Identify which cell holds the provided text, then report its [X, Y] central coordinate. 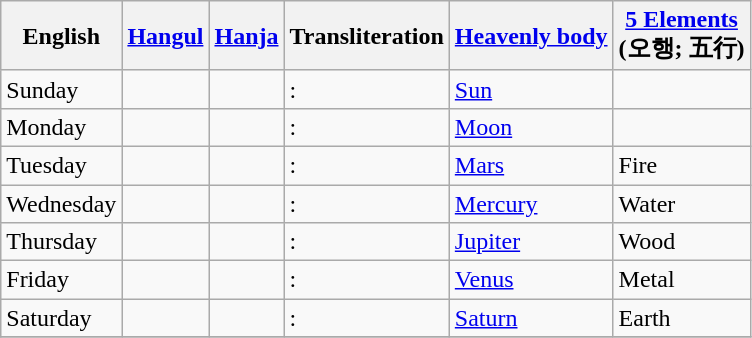
5 Elements(오행; 五行) [682, 36]
Sun [531, 89]
Saturday [62, 318]
Wood [682, 242]
Fire [682, 165]
Saturn [531, 318]
Tuesday [62, 165]
Hangul [166, 36]
Earth [682, 318]
Friday [62, 280]
Heavenly body [531, 36]
Water [682, 203]
Sunday [62, 89]
Venus [531, 280]
Mercury [531, 203]
Hanja [246, 36]
Mars [531, 165]
Moon [531, 127]
Metal [682, 280]
Thursday [62, 242]
Jupiter [531, 242]
Wednesday [62, 203]
Monday [62, 127]
Transliteration [366, 36]
English [62, 36]
